Extract the (X, Y) coordinate from the center of the cell holding the provided text.  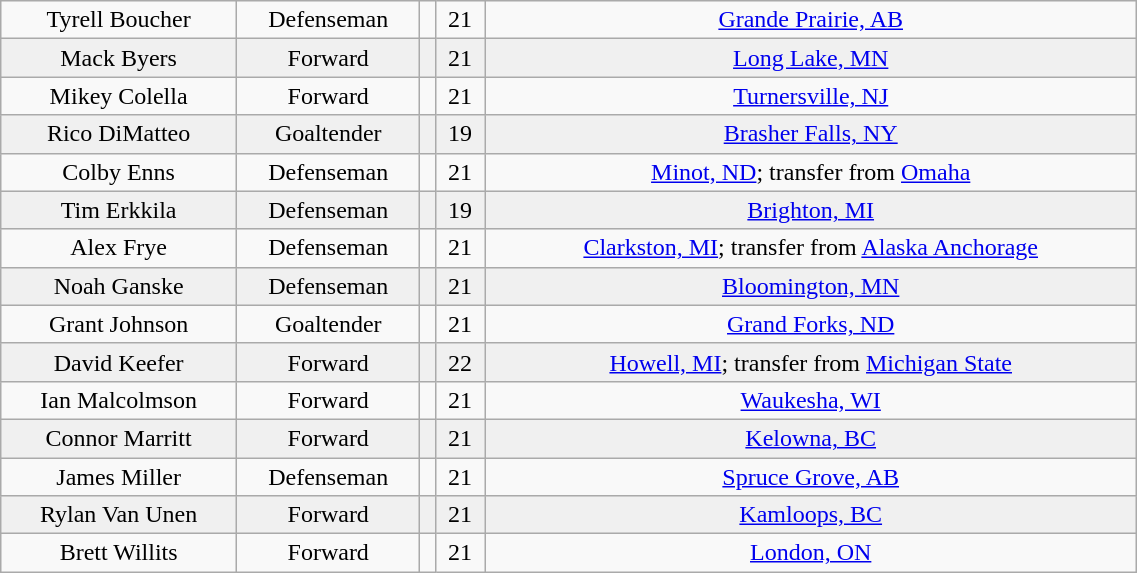
London, ON (811, 553)
Grant Johnson (119, 324)
Tim Erkkila (119, 210)
Howell, MI; transfer from Michigan State (811, 362)
Spruce Grove, AB (811, 477)
Brasher Falls, NY (811, 134)
Bloomington, MN (811, 286)
Long Lake, MN (811, 58)
Alex Frye (119, 248)
Rylan Van Unen (119, 515)
James Miller (119, 477)
Connor Marritt (119, 438)
Kelowna, BC (811, 438)
22 (460, 362)
Grande Prairie, AB (811, 20)
Brighton, MI (811, 210)
Clarkston, MI; transfer from Alaska Anchorage (811, 248)
Mikey Colella (119, 96)
Kamloops, BC (811, 515)
Rico DiMatteo (119, 134)
Waukesha, WI (811, 400)
Noah Ganske (119, 286)
Tyrell Boucher (119, 20)
Colby Enns (119, 172)
David Keefer (119, 362)
Brett Willits (119, 553)
Minot, ND; transfer from Omaha (811, 172)
Turnersville, NJ (811, 96)
Mack Byers (119, 58)
Grand Forks, ND (811, 324)
Ian Malcolmson (119, 400)
